Detect which cell encompasses the target text, then output its [x, y] center coordinate. 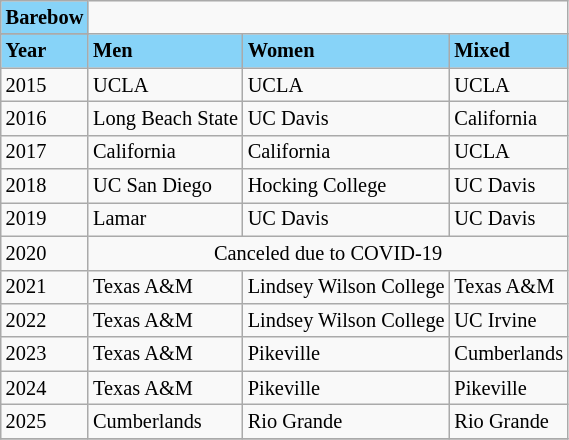
Lamar [166, 219]
Year [44, 51]
2025 [44, 421]
2020 [44, 253]
2024 [44, 388]
Women [346, 51]
Men [166, 51]
2019 [44, 219]
2022 [44, 320]
2023 [44, 354]
Hocking College [346, 186]
UC San Diego [166, 186]
UC Irvine [509, 320]
2016 [44, 118]
2018 [44, 186]
Long Beach State [166, 118]
Mixed [509, 51]
2021 [44, 287]
Canceled due to COVID-19 [328, 253]
2017 [44, 152]
Barebow [44, 17]
2015 [44, 85]
